For the text-containing cell, return its midpoint in (X, Y) coordinate format. 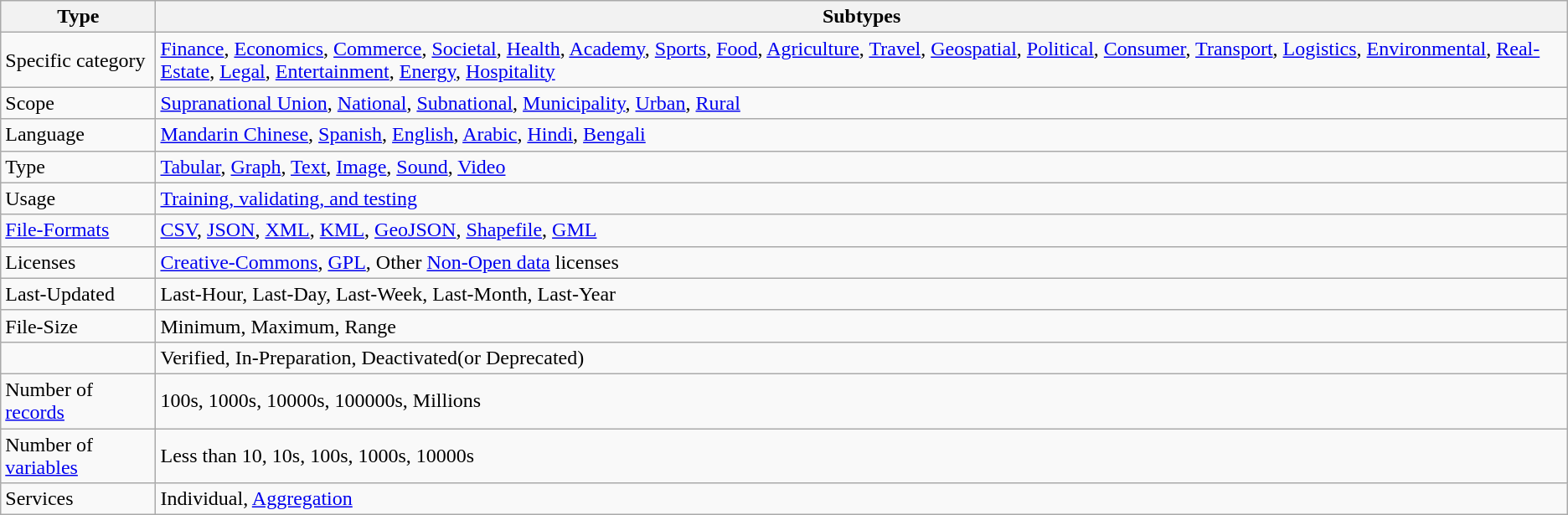
Mandarin Chinese, Spanish, English, Arabic, Hindi, Bengali (861, 135)
100s, 1000s, 10000s, 100000s, Millions (861, 400)
Supranational Union, National, Subnational, Municipality, Urban, Rural (861, 103)
Individual, Aggregation (861, 499)
Usage (79, 198)
Specific category (79, 60)
Training, validating, and testing (861, 198)
Verified, In-Preparation, Deactivated(or Deprecated) (861, 358)
Creative-Commons, GPL, Other Non-Open data licenses (861, 262)
Scope (79, 103)
File-Size (79, 326)
Last-Hour, Last-Day, Last-Week, Last-Month, Last-Year (861, 294)
Tabular, Graph, Text, Image, Sound, Video (861, 167)
Last-Updated (79, 294)
CSV, JSON, XML, KML, GeoJSON, Shapefile, GML (861, 230)
Language (79, 135)
Services (79, 499)
Licenses (79, 262)
Less than 10, 10s, 100s, 1000s, 10000s (861, 456)
Number of records (79, 400)
Number of variables (79, 456)
File-Formats (79, 230)
Minimum, Maximum, Range (861, 326)
Subtypes (861, 17)
